From the cell containing the given text, extract its center point as (X, Y) coordinate. 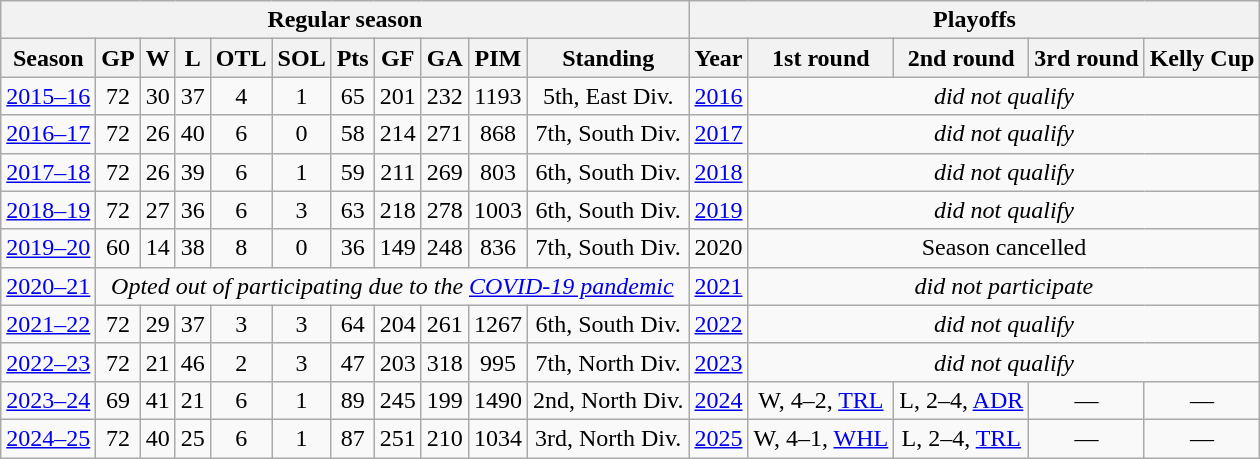
GF (398, 58)
1490 (498, 400)
201 (398, 96)
2020 (718, 248)
PIM (498, 58)
2023–24 (48, 400)
2019–20 (48, 248)
64 (352, 324)
251 (398, 438)
GA (444, 58)
248 (444, 248)
Kelly Cup (1202, 58)
2020–21 (48, 286)
149 (398, 248)
W, 4–2, TRL (821, 400)
2021–22 (48, 324)
199 (444, 400)
29 (158, 324)
58 (352, 134)
3rd round (1086, 58)
2023 (718, 362)
2022 (718, 324)
995 (498, 362)
OTL (241, 58)
203 (398, 362)
14 (158, 248)
Season (48, 58)
Pts (352, 58)
8 (241, 248)
38 (192, 248)
868 (498, 134)
5th, East Div. (608, 96)
1034 (498, 438)
214 (398, 134)
L, 2–4, ADR (962, 400)
1003 (498, 210)
89 (352, 400)
1st round (821, 58)
1267 (498, 324)
69 (118, 400)
2017 (718, 134)
3rd, North Div. (608, 438)
269 (444, 172)
41 (158, 400)
Season cancelled (1004, 248)
2025 (718, 438)
2017–18 (48, 172)
63 (352, 210)
65 (352, 96)
836 (498, 248)
2024–25 (48, 438)
2018–19 (48, 210)
47 (352, 362)
2018 (718, 172)
2019 (718, 210)
did not participate (1004, 286)
204 (398, 324)
Playoffs (974, 20)
2022–23 (48, 362)
2016–17 (48, 134)
W (158, 58)
46 (192, 362)
27 (158, 210)
210 (444, 438)
2015–16 (48, 96)
59 (352, 172)
Regular season (345, 20)
232 (444, 96)
211 (398, 172)
261 (444, 324)
30 (158, 96)
L (192, 58)
Year (718, 58)
271 (444, 134)
W, 4–1, WHL (821, 438)
7th, North Div. (608, 362)
803 (498, 172)
39 (192, 172)
2nd, North Div. (608, 400)
218 (398, 210)
GP (118, 58)
Standing (608, 58)
278 (444, 210)
4 (241, 96)
2016 (718, 96)
245 (398, 400)
87 (352, 438)
2nd round (962, 58)
Opted out of participating due to the COVID-19 pandemic (392, 286)
25 (192, 438)
318 (444, 362)
L, 2–4, TRL (962, 438)
SOL (302, 58)
60 (118, 248)
2024 (718, 400)
2021 (718, 286)
2 (241, 362)
1193 (498, 96)
